From the cell containing the given text, extract its center point as [x, y] coordinate. 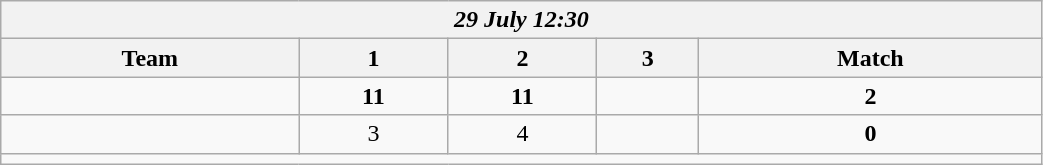
29 July 12:30 [522, 20]
1 [374, 58]
4 [522, 134]
0 [870, 134]
Team [150, 58]
Match [870, 58]
